Output the (X, Y) coordinate of the center of the cell containing the given text.  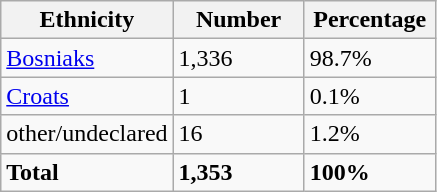
1 (238, 96)
Number (238, 20)
other/undeclared (87, 134)
Total (87, 172)
100% (370, 172)
Percentage (370, 20)
16 (238, 134)
Bosniaks (87, 58)
0.1% (370, 96)
1,336 (238, 58)
98.7% (370, 58)
Croats (87, 96)
Ethnicity (87, 20)
1.2% (370, 134)
1,353 (238, 172)
